Return the [x, y] coordinate for the center point of the cell that contains the specified text.  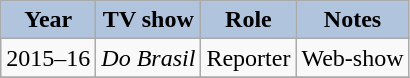
Year [48, 20]
Notes [352, 20]
Do Brasil [148, 58]
2015–16 [48, 58]
Web-show [352, 58]
Reporter [248, 58]
Role [248, 20]
TV show [148, 20]
